Pinpoint the cell where the given text exists, returning its [X, Y] midpoint coordinate. 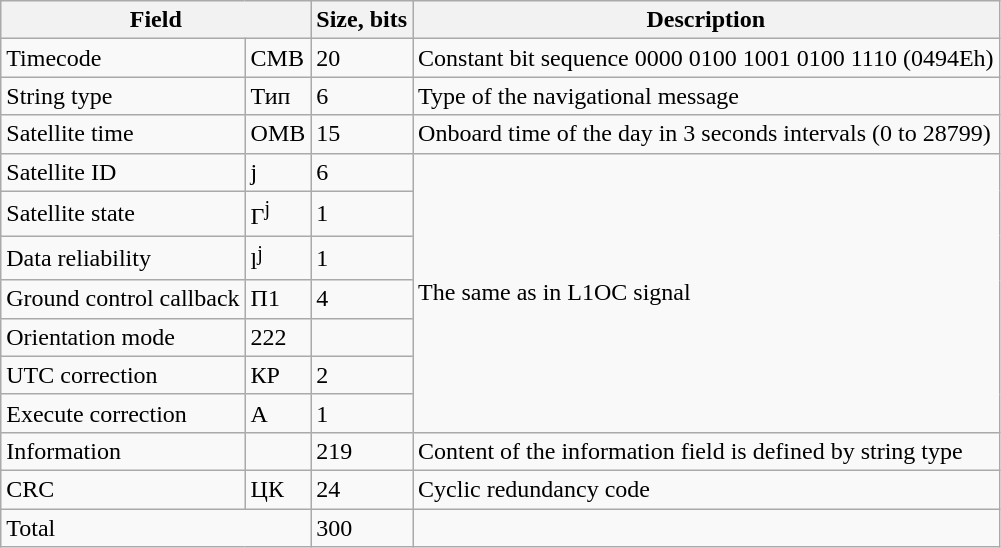
lj [278, 258]
Content of the information field is defined by string type [706, 451]
Information [123, 451]
24 [362, 489]
Orientation mode [123, 337]
А [278, 413]
The same as in L1OC signal [706, 292]
4 [362, 299]
Size, bits [362, 20]
j [278, 172]
Execute correction [123, 413]
Тип [278, 96]
Type of the navigational message [706, 96]
15 [362, 134]
П1 [278, 299]
CRC [123, 489]
Total [156, 528]
Field [156, 20]
2 [362, 375]
ЦК [278, 489]
Description [706, 20]
ОМВ [278, 134]
СМВ [278, 58]
Cyclic redundancy code [706, 489]
UTC correction [123, 375]
300 [362, 528]
Data reliability [123, 258]
222 [278, 337]
Constant bit sequence 0000 0100 1001 0100 1110 (0494Eh) [706, 58]
Timecode [123, 58]
Ground control callback [123, 299]
String type [123, 96]
Satellite state [123, 214]
Satellite time [123, 134]
КР [278, 375]
Гj [278, 214]
219 [362, 451]
Satellite ID [123, 172]
Onboard time of the day in 3 seconds intervals (0 to 28799) [706, 134]
20 [362, 58]
